Output the [X, Y] coordinate of the center of the cell containing the given text.  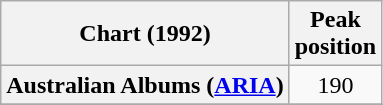
Peakposition [335, 34]
Chart (1992) [145, 34]
190 [335, 85]
Australian Albums (ARIA) [145, 85]
